Identify which cell holds the provided text, then report its [x, y] central coordinate. 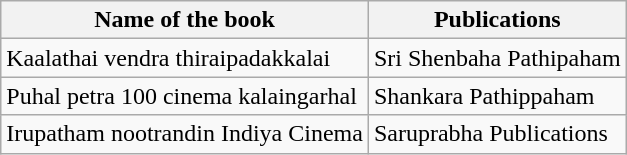
Publications [497, 20]
Irupatham nootrandin Indiya Cinema [185, 134]
Puhal petra 100 cinema kalaingarhal [185, 96]
Kaalathai vendra thiraipadakkalai [185, 58]
Sri Shenbaha Pathipaham [497, 58]
Shankara Pathippaham [497, 96]
Saruprabha Publications [497, 134]
Name of the book [185, 20]
